Search for the cell housing the specified text and yield its (x, y) center coordinate. 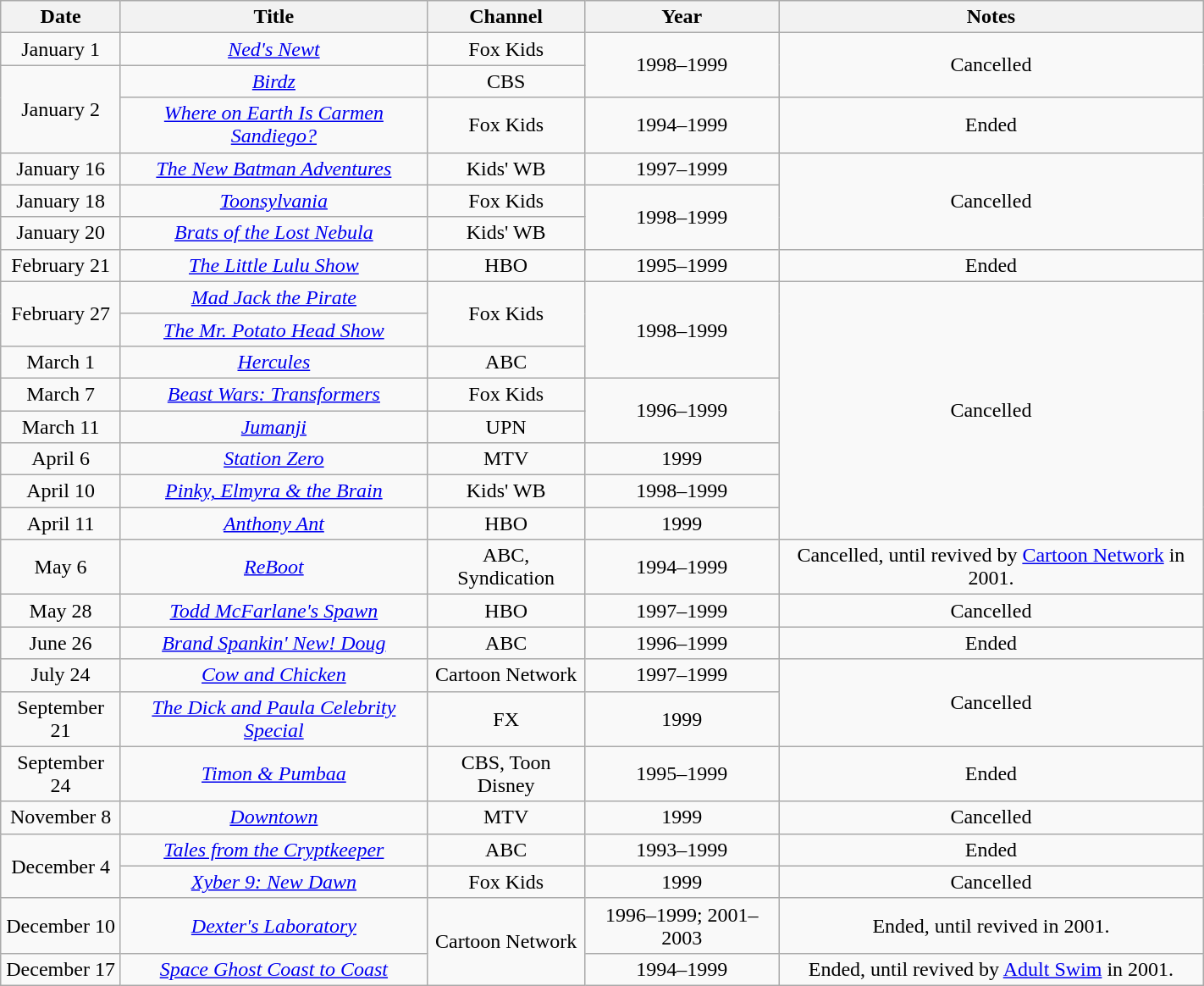
Space Ghost Coast to Coast (273, 969)
Xyber 9: New Dawn (273, 882)
April 6 (61, 459)
February 27 (61, 313)
Cancelled, until revived by Cartoon Network in 2001. (991, 568)
The New Batman Adventures (273, 169)
Ended, until revived by Adult Swim in 2001. (991, 969)
ABC, Syndication (506, 568)
May 6 (61, 568)
Station Zero (273, 459)
April 11 (61, 523)
December 10 (61, 925)
The Dick and Paula Celebrity Special (273, 718)
September 24 (61, 774)
April 10 (61, 491)
January 2 (61, 108)
CBS (506, 81)
Notes (991, 17)
January 16 (61, 169)
December 4 (61, 866)
1993–1999 (682, 850)
Ended, until revived in 2001. (991, 925)
Toonsylvania (273, 201)
January 20 (61, 233)
Downtown (273, 817)
Channel (506, 17)
Beast Wars: Transformers (273, 394)
The Little Lulu Show (273, 265)
Jumanji (273, 426)
May 28 (61, 611)
January 18 (61, 201)
FX (506, 718)
June 26 (61, 643)
Anthony Ant (273, 523)
Title (273, 17)
Hercules (273, 362)
Where on Earth Is Carmen Sandiego? (273, 125)
ReBoot (273, 568)
Tales from the Cryptkeeper (273, 850)
Year (682, 17)
1996–1999; 2001–2003 (682, 925)
Todd McFarlane's Spawn (273, 611)
Date (61, 17)
November 8 (61, 817)
Ned's Newt (273, 49)
Timon & Pumbaa (273, 774)
July 24 (61, 675)
March 7 (61, 394)
January 1 (61, 49)
Birdz (273, 81)
March 11 (61, 426)
Pinky, Elmyra & the Brain (273, 491)
Cow and Chicken (273, 675)
UPN (506, 426)
CBS, Toon Disney (506, 774)
March 1 (61, 362)
Dexter's Laboratory (273, 925)
December 17 (61, 969)
Brats of the Lost Nebula (273, 233)
February 21 (61, 265)
Mad Jack the Pirate (273, 297)
September 21 (61, 718)
Brand Spankin' New! Doug (273, 643)
The Mr. Potato Head Show (273, 330)
